Search for the cell housing the specified text and yield its (x, y) center coordinate. 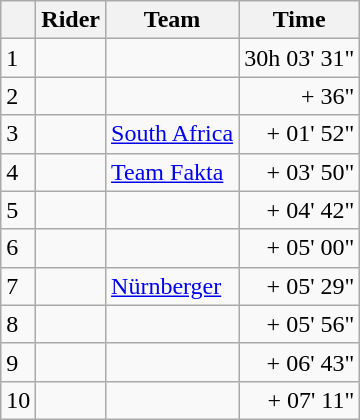
Time (300, 20)
Nürnberger (172, 286)
8 (18, 324)
30h 03' 31" (300, 58)
6 (18, 248)
3 (18, 134)
10 (18, 400)
Team Fakta (172, 172)
+ 05' 00" (300, 248)
+ 06' 43" (300, 362)
+ 03' 50" (300, 172)
South Africa (172, 134)
+ 36" (300, 96)
+ 05' 29" (300, 286)
5 (18, 210)
7 (18, 286)
4 (18, 172)
Rider (71, 20)
2 (18, 96)
1 (18, 58)
+ 07' 11" (300, 400)
Team (172, 20)
+ 04' 42" (300, 210)
+ 01' 52" (300, 134)
+ 05' 56" (300, 324)
9 (18, 362)
